Identify which cell holds the provided text, then report its (x, y) central coordinate. 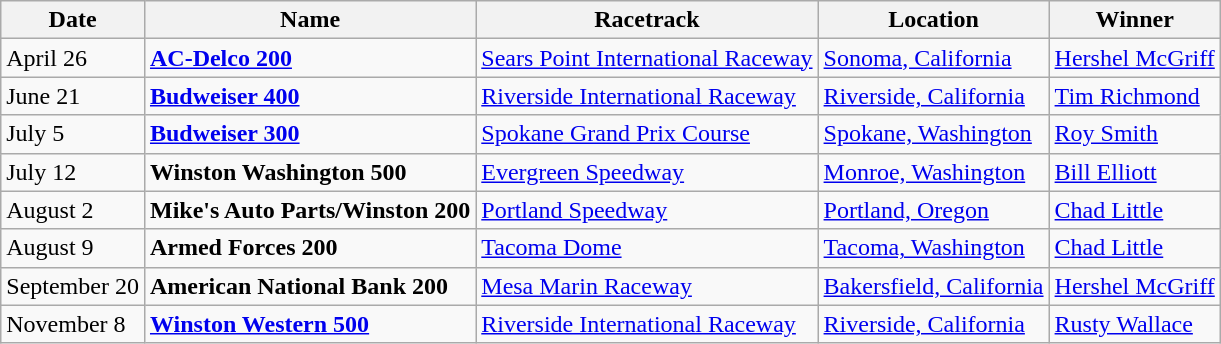
Winston Washington 500 (310, 172)
November 8 (73, 324)
Spokane Grand Prix Course (647, 134)
Budweiser 400 (310, 96)
Portland, Oregon (934, 210)
Mike's Auto Parts/Winston 200 (310, 210)
Armed Forces 200 (310, 248)
Tacoma, Washington (934, 248)
Spokane, Washington (934, 134)
Racetrack (647, 20)
July 5 (73, 134)
Tim Richmond (1134, 96)
Tacoma Dome (647, 248)
Budweiser 300 (310, 134)
Winston Western 500 (310, 324)
Date (73, 20)
April 26 (73, 58)
Location (934, 20)
Roy Smith (1134, 134)
Portland Speedway (647, 210)
July 12 (73, 172)
Sears Point International Raceway (647, 58)
Evergreen Speedway (647, 172)
Name (310, 20)
August 9 (73, 248)
Bakersfield, California (934, 286)
AC-Delco 200 (310, 58)
Winner (1134, 20)
August 2 (73, 210)
Sonoma, California (934, 58)
June 21 (73, 96)
Rusty Wallace (1134, 324)
Bill Elliott (1134, 172)
American National Bank 200 (310, 286)
September 20 (73, 286)
Monroe, Washington (934, 172)
Mesa Marin Raceway (647, 286)
